Scan for the cell matching the given text and deliver its (X, Y) coordinate at center. 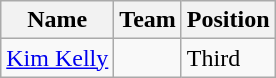
Third (228, 58)
Name (58, 20)
Position (228, 20)
Kim Kelly (58, 58)
Team (148, 20)
